Detect which cell encompasses the target text, then output its (X, Y) center coordinate. 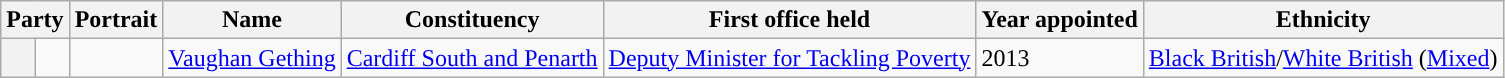
Vaughan Gething (252, 58)
Party (35, 20)
Deputy Minister for Tackling Poverty (790, 58)
2013 (1060, 58)
Portrait (116, 20)
Name (252, 20)
Black British/White British (Mixed) (1323, 58)
Cardiff South and Penarth (472, 58)
Constituency (472, 20)
First office held (790, 20)
Ethnicity (1323, 20)
Year appointed (1060, 20)
